Determine the [X, Y] coordinate at the center of the cell enclosing the given text.  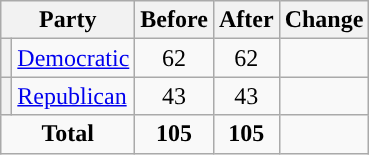
Party [68, 20]
Change [324, 20]
Republican [74, 96]
Democratic [74, 58]
Total [68, 134]
Before [174, 20]
After [246, 20]
